Output the [x, y] coordinate of the center of the cell containing the given text.  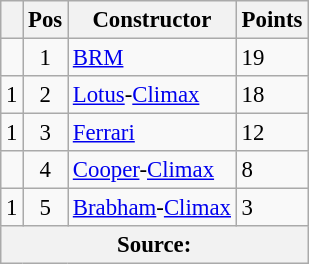
BRM [152, 58]
Constructor [152, 20]
Ferrari [152, 133]
18 [272, 95]
Points [272, 20]
12 [272, 133]
Source: [154, 245]
19 [272, 58]
Cooper-Climax [152, 170]
Brabham-Climax [152, 208]
Lotus-Climax [152, 95]
8 [272, 170]
2 [46, 95]
Pos [46, 20]
5 [46, 208]
4 [46, 170]
